Detect which cell encompasses the target text, then output its [x, y] center coordinate. 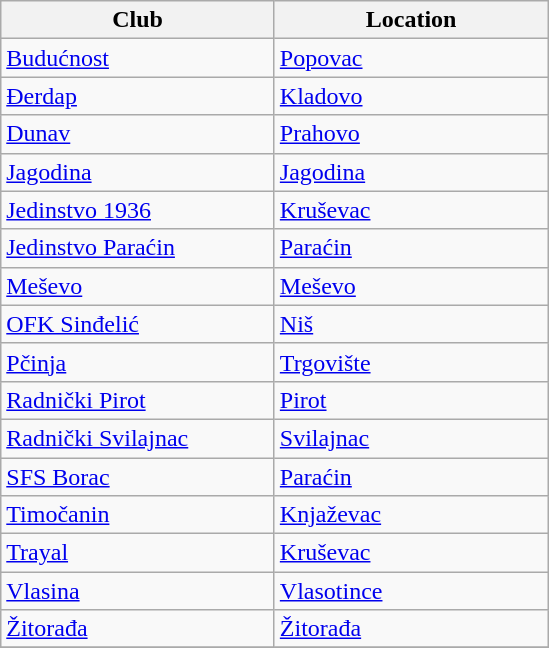
Jedinstvo Paraćin [138, 248]
Radnički Pirot [138, 400]
Radnički Svilajnac [138, 438]
Budućnost [138, 58]
Svilajnac [411, 438]
Niš [411, 324]
Location [411, 20]
Prahovo [411, 134]
Popovac [411, 58]
Trayal [138, 553]
Đerdap [138, 96]
Pirot [411, 400]
Vlasina [138, 591]
Kladovo [411, 96]
Trgovište [411, 362]
Pčinja [138, 362]
Timočanin [138, 515]
SFS Borac [138, 477]
OFK Sinđelić [138, 324]
Vlasotince [411, 591]
Dunav [138, 134]
Knjaževac [411, 515]
Jedinstvo 1936 [138, 210]
Club [138, 20]
